Extract the [x, y] coordinate from the center of the cell holding the provided text.  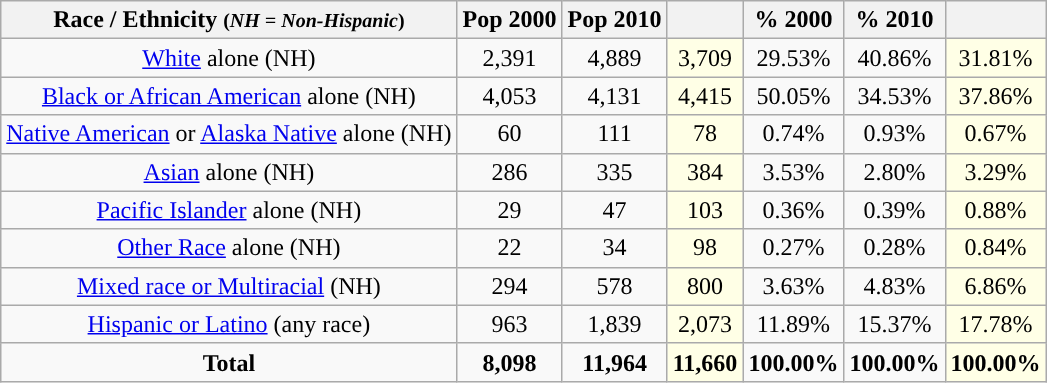
50.05% [794, 96]
37.86% [996, 96]
34.53% [894, 96]
% 2010 [894, 20]
47 [614, 210]
4,889 [614, 58]
11,964 [614, 362]
384 [705, 172]
Pop 2000 [510, 20]
294 [510, 286]
11.89% [794, 324]
78 [705, 134]
40.86% [894, 58]
1,839 [614, 324]
Mixed race or Multiracial (NH) [229, 286]
4,131 [614, 96]
0.39% [894, 210]
22 [510, 248]
% 2000 [794, 20]
2,391 [510, 58]
111 [614, 134]
3.53% [794, 172]
2.80% [894, 172]
4,415 [705, 96]
0.84% [996, 248]
6.86% [996, 286]
3,709 [705, 58]
Asian alone (NH) [229, 172]
335 [614, 172]
17.78% [996, 324]
103 [705, 210]
Native American or Alaska Native alone (NH) [229, 134]
0.36% [794, 210]
0.28% [894, 248]
4.83% [894, 286]
29.53% [794, 58]
34 [614, 248]
Pacific Islander alone (NH) [229, 210]
2,073 [705, 324]
Black or African American alone (NH) [229, 96]
98 [705, 248]
0.27% [794, 248]
0.74% [794, 134]
0.88% [996, 210]
0.93% [894, 134]
60 [510, 134]
3.63% [794, 286]
4,053 [510, 96]
31.81% [996, 58]
963 [510, 324]
0.67% [996, 134]
Race / Ethnicity (NH = Non-Hispanic) [229, 20]
3.29% [996, 172]
Pop 2010 [614, 20]
29 [510, 210]
White alone (NH) [229, 58]
15.37% [894, 324]
Total [229, 362]
Hispanic or Latino (any race) [229, 324]
Other Race alone (NH) [229, 248]
8,098 [510, 362]
286 [510, 172]
800 [705, 286]
578 [614, 286]
11,660 [705, 362]
